Provide the [X, Y] coordinate of the cell's center where the given text is located.  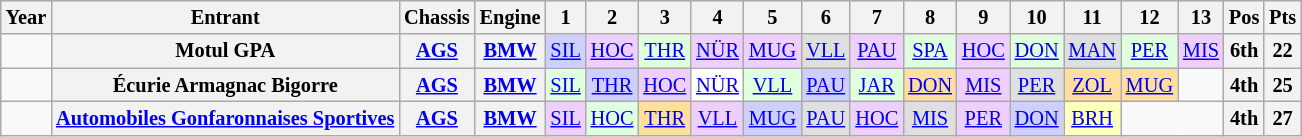
27 [1282, 118]
SPA [930, 51]
6th [1244, 51]
4 [718, 17]
11 [1092, 17]
8 [930, 17]
1 [565, 17]
3 [664, 17]
Écurie Armagnac Bigorre [225, 85]
Pos [1244, 17]
BRH [1092, 118]
13 [1201, 17]
5 [772, 17]
ZOL [1092, 85]
JAR [876, 85]
12 [1150, 17]
7 [876, 17]
Motul GPA [225, 51]
Year [26, 17]
25 [1282, 85]
Pts [1282, 17]
6 [826, 17]
10 [1037, 17]
9 [984, 17]
22 [1282, 51]
Chassis [436, 17]
MAN [1092, 51]
Automobiles Gonfaronnaises Sportives [225, 118]
Entrant [225, 17]
Engine [510, 17]
2 [612, 17]
